Search for the cell housing the specified text and yield its (x, y) center coordinate. 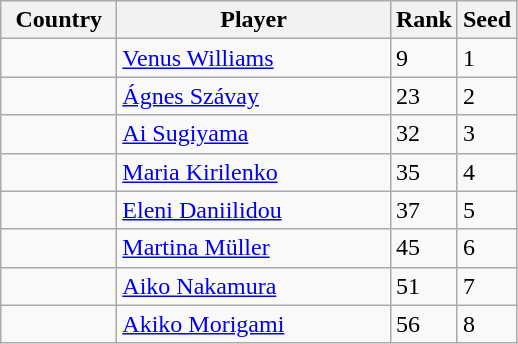
Aiko Nakamura (254, 286)
6 (486, 248)
Player (254, 20)
5 (486, 210)
Ai Sugiyama (254, 134)
2 (486, 96)
Akiko Morigami (254, 324)
Maria Kirilenko (254, 172)
Country (59, 20)
9 (424, 58)
1 (486, 58)
37 (424, 210)
23 (424, 96)
Martina Müller (254, 248)
Seed (486, 20)
35 (424, 172)
45 (424, 248)
Venus Williams (254, 58)
Eleni Daniilidou (254, 210)
7 (486, 286)
8 (486, 324)
56 (424, 324)
51 (424, 286)
Ágnes Szávay (254, 96)
Rank (424, 20)
3 (486, 134)
4 (486, 172)
32 (424, 134)
